Locate the cell with the specified text and output its [X, Y] center coordinate. 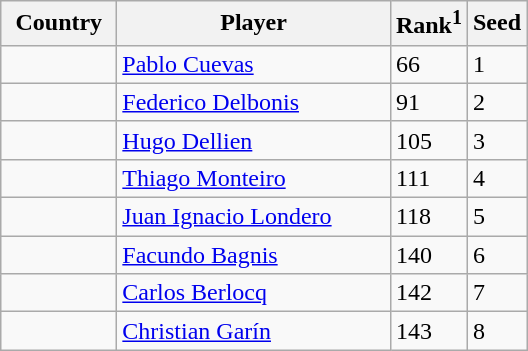
Player [254, 24]
Seed [496, 24]
Federico Delbonis [254, 102]
105 [428, 140]
Hugo Dellien [254, 140]
8 [496, 331]
143 [428, 331]
Facundo Bagnis [254, 255]
140 [428, 255]
Country [59, 24]
Thiago Monteiro [254, 178]
66 [428, 64]
4 [496, 178]
5 [496, 217]
Juan Ignacio Londero [254, 217]
91 [428, 102]
3 [496, 140]
2 [496, 102]
Rank1 [428, 24]
6 [496, 255]
7 [496, 293]
111 [428, 178]
1 [496, 64]
Pablo Cuevas [254, 64]
Christian Garín [254, 331]
118 [428, 217]
Carlos Berlocq [254, 293]
142 [428, 293]
